Scan for the cell matching the given text and deliver its [X, Y] coordinate at center. 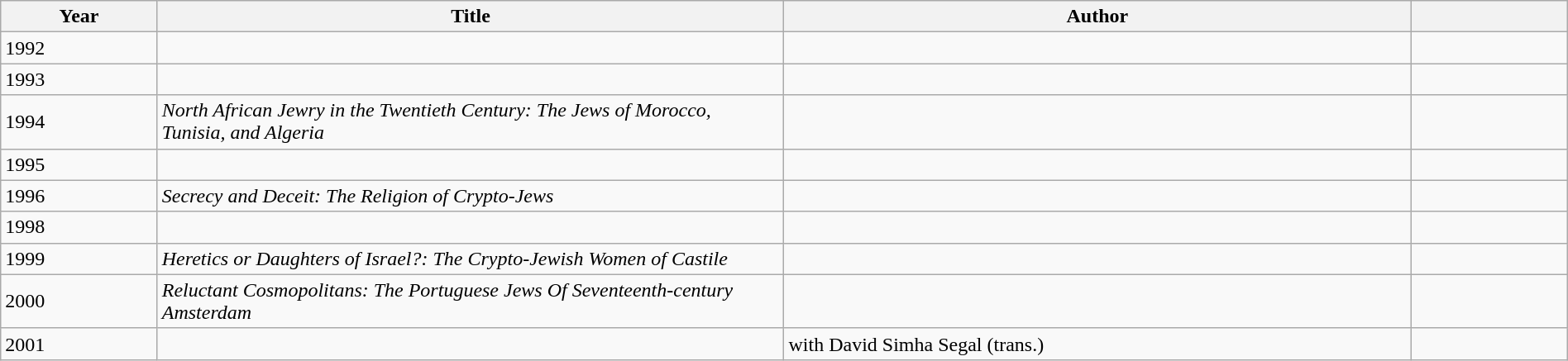
Secrecy and Deceit: The Religion of Crypto-Jews [471, 196]
1995 [79, 164]
Author [1097, 17]
with David Simha Segal (trans.) [1097, 344]
2001 [79, 344]
1993 [79, 79]
Year [79, 17]
1996 [79, 196]
1998 [79, 227]
1992 [79, 48]
2000 [79, 301]
1999 [79, 259]
Title [471, 17]
1994 [79, 122]
Reluctant Cosmopolitans: The Portuguese Jews Of Seventeenth-century Amsterdam [471, 301]
Heretics or Daughters of Israel?: The Crypto-Jewish Women of Castile [471, 259]
North African Jewry in the Twentieth Century: The Jews of Morocco, Tunisia, and Algeria [471, 122]
